Output the [X, Y] coordinate of the center of the cell containing the given text.  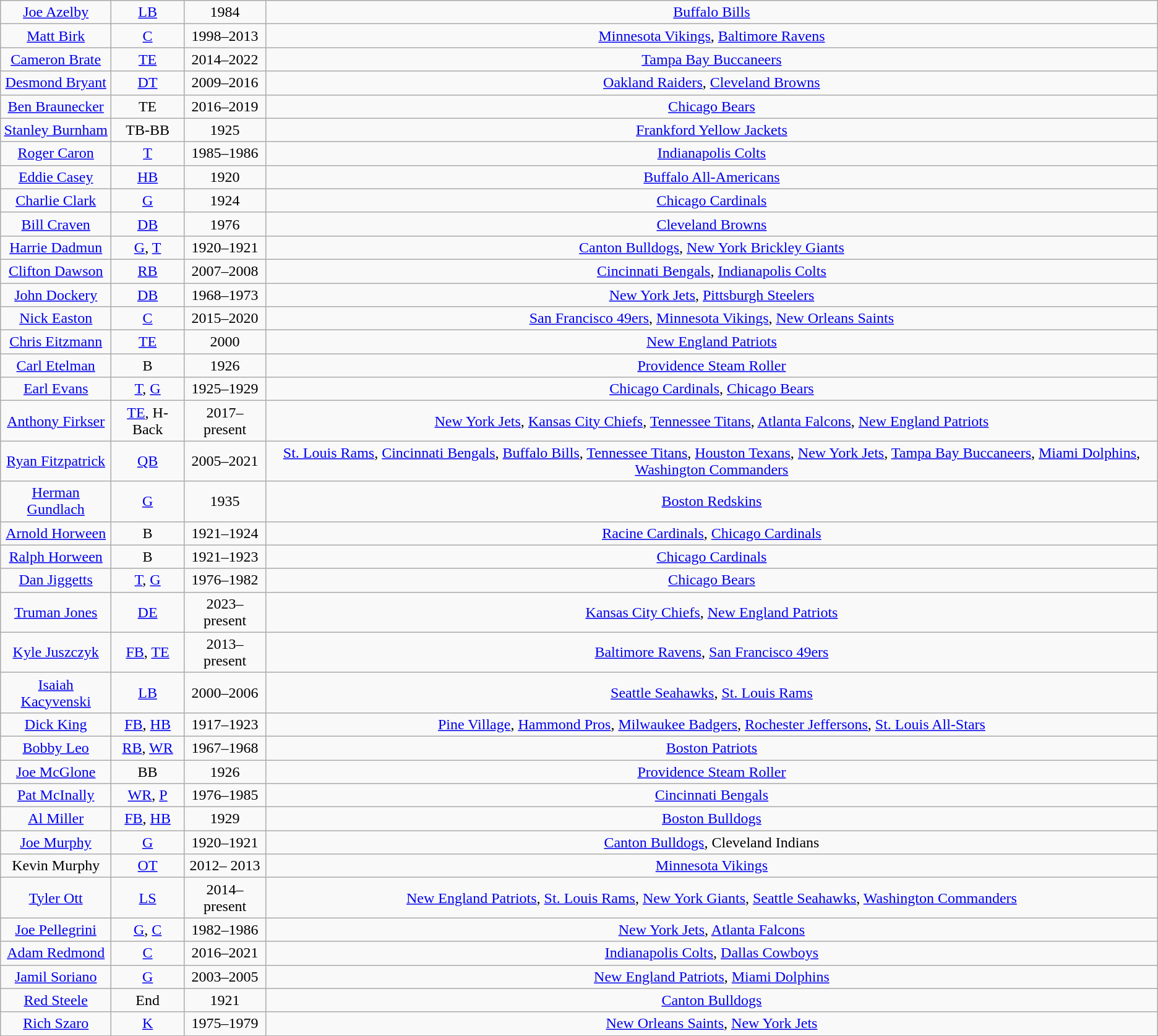
2023–present [225, 612]
Cameron Brate [56, 59]
Al Miller [56, 819]
Eddie Casey [56, 177]
1975–1979 [225, 1024]
1976–1982 [225, 580]
1925–1929 [225, 389]
T [148, 153]
Ben Braunecker [56, 106]
2000–2006 [225, 693]
Joe Pellegrini [56, 930]
2016–2019 [225, 106]
Boston Bulldogs [712, 819]
1976 [225, 224]
Canton Bulldogs, Cleveland Indians [712, 842]
2000 [225, 342]
New England Patriots, St. Louis Rams, New York Giants, Seattle Seahawks, Washington Commanders [712, 898]
BB [148, 771]
Carl Etelman [56, 366]
2015–2020 [225, 319]
John Dockery [56, 295]
Herman Gundlach [56, 501]
2014–2022 [225, 59]
1929 [225, 819]
1917–1923 [225, 724]
G, C [148, 930]
New Orleans Saints, New York Jets [712, 1024]
Adam Redmond [56, 953]
Indianapolis Colts [712, 153]
Chris Eitzmann [56, 342]
Joe Murphy [56, 842]
New England Patriots [712, 342]
Red Steele [56, 1000]
Pine Village, Hammond Pros, Milwaukee Badgers, Rochester Jeffersons, St. Louis All-Stars [712, 724]
FB, TE [148, 652]
2009–2016 [225, 83]
2014–present [225, 898]
RB [148, 271]
2012– 2013 [225, 866]
Matt Birk [56, 36]
RB, WR [148, 748]
Canton Bulldogs [712, 1000]
1976–1985 [225, 795]
Canton Bulldogs, New York Brickley Giants [712, 247]
Rich Szaro [56, 1024]
Jamil Soriano [56, 977]
New York Jets, Pittsburgh Steelers [712, 295]
WR, P [148, 795]
Joe Azelby [56, 12]
Roger Caron [56, 153]
Truman Jones [56, 612]
Dick King [56, 724]
1920 [225, 177]
QB [148, 461]
Bill Craven [56, 224]
Cincinnati Bengals [712, 795]
1982–1986 [225, 930]
LS [148, 898]
1935 [225, 501]
TB-BB [148, 130]
Desmond Bryant [56, 83]
2005–2021 [225, 461]
1921–1923 [225, 557]
Frankford Yellow Jackets [712, 130]
2016–2021 [225, 953]
New York Jets, Kansas City Chiefs, Tennessee Titans, Atlanta Falcons, New England Patriots [712, 421]
Minnesota Vikings [712, 866]
Kansas City Chiefs, New England Patriots [712, 612]
Buffalo All-Americans [712, 177]
Kyle Juszczyk [56, 652]
1967–1968 [225, 748]
Anthony Firkser [56, 421]
TE, H-Back [148, 421]
Isaiah Kacyvenski [56, 693]
Minnesota Vikings, Baltimore Ravens [712, 36]
Chicago Cardinals, Chicago Bears [712, 389]
1924 [225, 200]
Boston Redskins [712, 501]
New York Jets, Atlanta Falcons [712, 930]
1921 [225, 1000]
Nick Easton [56, 319]
Arnold Horween [56, 533]
San Francisco 49ers, Minnesota Vikings, New Orleans Saints [712, 319]
Cincinnati Bengals, Indianapolis Colts [712, 271]
Ralph Horween [56, 557]
Harrie Dadmun [56, 247]
HB [148, 177]
Tampa Bay Buccaneers [712, 59]
G, T [148, 247]
Pat McInally [56, 795]
Joe McGlone [56, 771]
K [148, 1024]
New England Patriots, Miami Dolphins [712, 977]
Boston Patriots [712, 748]
2003–2005 [225, 977]
Baltimore Ravens, San Francisco 49ers [712, 652]
Ryan Fitzpatrick [56, 461]
Earl Evans [56, 389]
1921–1924 [225, 533]
Kevin Murphy [56, 866]
Tyler Ott [56, 898]
Clifton Dawson [56, 271]
Buffalo Bills [712, 12]
Racine Cardinals, Chicago Cardinals [712, 533]
Dan Jiggetts [56, 580]
1985–1986 [225, 153]
OT [148, 866]
Charlie Clark [56, 200]
End [148, 1000]
1998–2013 [225, 36]
2017–present [225, 421]
Seattle Seahawks, St. Louis Rams [712, 693]
DT [148, 83]
Cleveland Browns [712, 224]
2013–present [225, 652]
1984 [225, 12]
Stanley Burnham [56, 130]
Bobby Leo [56, 748]
1968–1973 [225, 295]
1925 [225, 130]
Oakland Raiders, Cleveland Browns [712, 83]
2007–2008 [225, 271]
DE [148, 612]
Indianapolis Colts, Dallas Cowboys [712, 953]
